Find where the given text appears and provide that cell's center as (X, Y) coordinate. 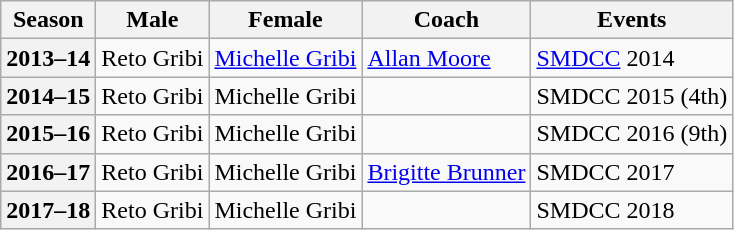
2013–14 (48, 58)
2017–18 (48, 210)
2016–17 (48, 172)
2015–16 (48, 134)
SMDCC 2017 (632, 172)
Female (286, 20)
SMDCC 2015 (4th) (632, 96)
Allan Moore (446, 58)
Season (48, 20)
Brigitte Brunner (446, 172)
Coach (446, 20)
Events (632, 20)
Male (152, 20)
SMDCC 2014 (632, 58)
2014–15 (48, 96)
SMDCC 2018 (632, 210)
SMDCC 2016 (9th) (632, 134)
